Capture the cell that displays the provided text and extract its (x, y) central coordinate. 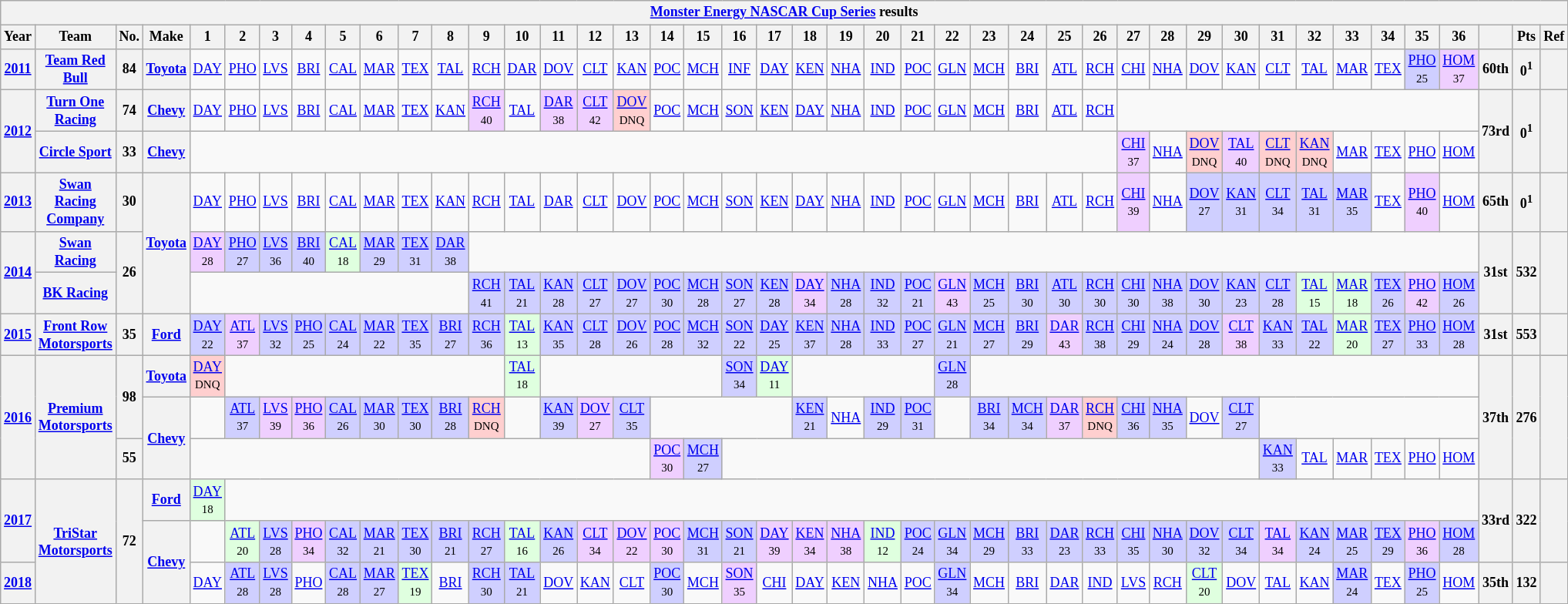
TEX35 (415, 335)
5 (344, 37)
CLT42 (595, 111)
POC31 (918, 418)
DOV30 (1204, 294)
CLT35 (632, 418)
Circle Sport (76, 152)
37th (1496, 418)
PHO34 (308, 542)
TAL34 (1278, 542)
CLTDNQ (1278, 152)
2012 (18, 131)
65th (1496, 202)
HOM26 (1459, 294)
POC21 (918, 294)
POC24 (918, 542)
PHO27 (242, 252)
CAL24 (344, 335)
12 (595, 37)
GLN43 (952, 294)
TEX27 (1388, 335)
Team (76, 37)
36 (1459, 37)
DAY28 (207, 252)
RCH38 (1100, 335)
TAL40 (1241, 152)
MCH25 (989, 294)
DAY34 (810, 294)
NHA24 (1167, 335)
CHI37 (1133, 152)
2017 (18, 521)
DAY22 (207, 335)
GLN21 (952, 335)
PHO40 (1422, 202)
25 (1065, 37)
BRI29 (1027, 335)
TAL31 (1315, 202)
27 (1133, 37)
Turn One Racing (76, 111)
15 (703, 37)
KEN34 (810, 542)
RCH40 (486, 111)
SON34 (740, 376)
Year (18, 37)
MAR20 (1352, 335)
BRI28 (451, 418)
HOM37 (1459, 69)
19 (846, 37)
CHI35 (1133, 542)
7 (415, 37)
TAL15 (1315, 294)
132 (1526, 583)
KAN31 (1241, 202)
KAN39 (559, 418)
31 (1278, 37)
BRI27 (451, 335)
TEX29 (1388, 542)
IND33 (883, 335)
Make (166, 37)
KAN26 (559, 542)
72 (129, 541)
TAL16 (522, 542)
2013 (18, 202)
KAN24 (1315, 542)
DAY39 (774, 542)
POC28 (667, 335)
NHA30 (1167, 542)
74 (129, 111)
BRI40 (308, 252)
2014 (18, 273)
2016 (18, 418)
Front Row Motorsports (76, 335)
98 (129, 396)
MAR29 (379, 252)
CAL32 (344, 542)
MCH34 (1027, 418)
MAR18 (1352, 294)
KEN28 (774, 294)
SON27 (740, 294)
KEN37 (810, 335)
DAR43 (1065, 335)
MAR21 (379, 542)
RCH36 (486, 335)
2 (242, 37)
DOV32 (1204, 542)
10 (522, 37)
22 (952, 37)
ATL28 (242, 583)
ATL30 (1065, 294)
3 (276, 37)
16 (740, 37)
55 (129, 459)
KAN23 (1241, 294)
553 (1526, 335)
RCH27 (486, 542)
BRI34 (989, 418)
33rd (1496, 521)
MCH32 (703, 335)
84 (129, 69)
DAY11 (774, 376)
Monster Energy NASCAR Cup Series results (784, 12)
MAR27 (379, 583)
KAN35 (559, 335)
9 (486, 37)
TEX19 (415, 583)
DOV26 (632, 335)
34 (1388, 37)
RCH41 (486, 294)
NHA35 (1167, 418)
GLN28 (952, 376)
4 (308, 37)
DOV22 (632, 542)
Ref (1554, 37)
MCH31 (703, 542)
532 (1526, 273)
TAL22 (1315, 335)
11 (559, 37)
322 (1526, 521)
14 (667, 37)
MAR30 (379, 418)
18 (810, 37)
POC27 (918, 335)
21 (918, 37)
20 (883, 37)
IND12 (883, 542)
BK Racing (76, 294)
BRI33 (1027, 542)
DAYDNQ (207, 376)
SON21 (740, 542)
LVS39 (276, 418)
CLT20 (1204, 583)
DOV28 (1204, 335)
SON35 (740, 583)
276 (1526, 418)
CHI29 (1133, 335)
2018 (18, 583)
1 (207, 37)
ATL20 (242, 542)
No. (129, 37)
MCH29 (989, 542)
60th (1496, 69)
DAY25 (774, 335)
LVS36 (276, 252)
KEN21 (810, 418)
13 (632, 37)
24 (1027, 37)
KANDNQ (1315, 152)
Pts (1526, 37)
PHO33 (1422, 335)
2011 (18, 69)
CLT38 (1241, 335)
TAL18 (522, 376)
TAL13 (522, 335)
SON22 (740, 335)
17 (774, 37)
IND32 (883, 294)
TEX26 (1388, 294)
RCH33 (1100, 542)
CAL18 (344, 252)
Swan Racing (76, 252)
Team Red Bull (76, 69)
Premium Motorsports (76, 418)
CAL28 (344, 583)
MAR22 (379, 335)
MAR24 (1352, 583)
2015 (18, 335)
BRI30 (1027, 294)
TEX31 (415, 252)
IND29 (883, 418)
CHI39 (1133, 202)
LVS32 (276, 335)
32 (1315, 37)
INF (740, 69)
29 (1204, 37)
CAL26 (344, 418)
TriStar Motorsports (76, 541)
23 (989, 37)
MAR35 (1352, 202)
8 (451, 37)
35th (1496, 583)
CHI36 (1133, 418)
BRI21 (451, 542)
DAR23 (1065, 542)
DAR37 (1065, 418)
MAR25 (1352, 542)
Swan Racing Company (76, 202)
6 (379, 37)
MCH28 (703, 294)
DAY18 (207, 500)
73rd (1496, 131)
KAN28 (559, 294)
PHO42 (1422, 294)
CHI30 (1133, 294)
28 (1167, 37)
